Find where the given text appears and provide that cell's center as [X, Y] coordinate. 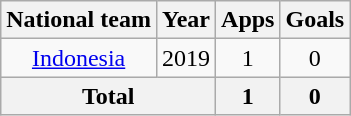
Apps [248, 20]
Total [108, 96]
Year [186, 20]
Indonesia [79, 58]
National team [79, 20]
2019 [186, 58]
Goals [315, 20]
